Return the (x, y) coordinate for the center point of the cell that contains the specified text.  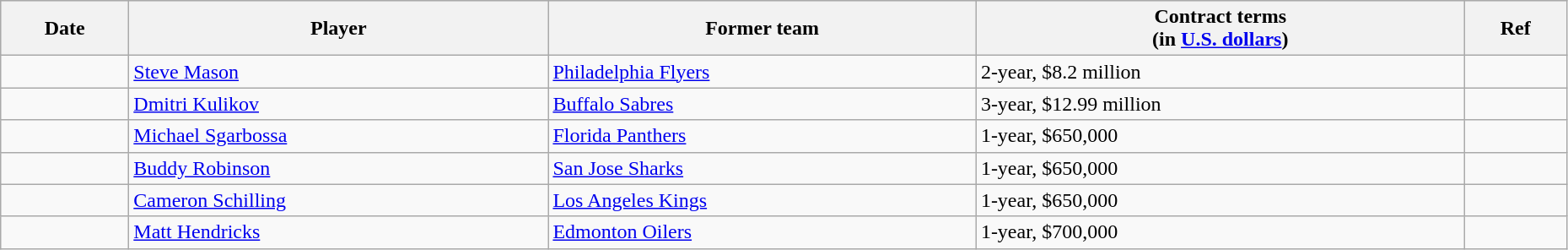
Steve Mason (339, 72)
Buffalo Sabres (762, 104)
Philadelphia Flyers (762, 72)
Buddy Robinson (339, 168)
3-year, $12.99 million (1220, 104)
Former team (762, 29)
Player (339, 29)
Ref (1515, 29)
San Jose Sharks (762, 168)
Contract terms(in U.S. dollars) (1220, 29)
Edmonton Oilers (762, 232)
Florida Panthers (762, 136)
Los Angeles Kings (762, 200)
Cameron Schilling (339, 200)
2-year, $8.2 million (1220, 72)
Michael Sgarbossa (339, 136)
Matt Hendricks (339, 232)
1-year, $700,000 (1220, 232)
Date (65, 29)
Dmitri Kulikov (339, 104)
